Locate the cell with the specified text and output its (x, y) center coordinate. 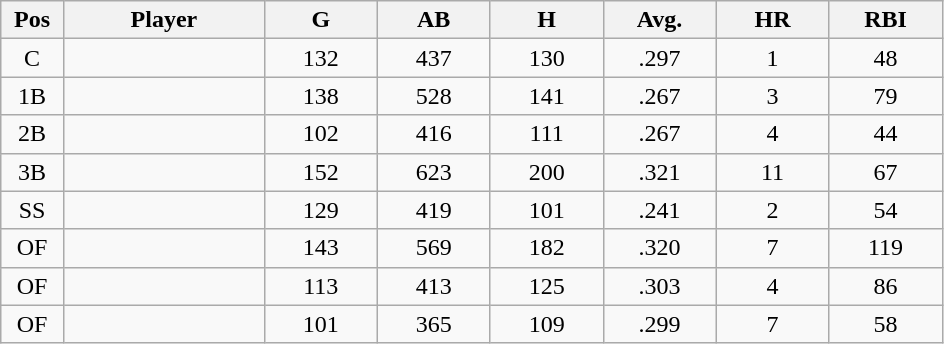
132 (320, 58)
79 (886, 96)
86 (886, 286)
152 (320, 172)
119 (886, 248)
RBI (886, 20)
143 (320, 248)
SS (32, 210)
54 (886, 210)
H (546, 20)
67 (886, 172)
102 (320, 134)
113 (320, 286)
125 (546, 286)
HR (772, 20)
1B (32, 96)
3B (32, 172)
11 (772, 172)
2B (32, 134)
AB (434, 20)
.299 (660, 324)
.297 (660, 58)
569 (434, 248)
129 (320, 210)
200 (546, 172)
Avg. (660, 20)
.321 (660, 172)
528 (434, 96)
623 (434, 172)
.320 (660, 248)
413 (434, 286)
C (32, 58)
Pos (32, 20)
44 (886, 134)
111 (546, 134)
Player (164, 20)
48 (886, 58)
437 (434, 58)
138 (320, 96)
141 (546, 96)
109 (546, 324)
G (320, 20)
365 (434, 324)
419 (434, 210)
130 (546, 58)
1 (772, 58)
58 (886, 324)
416 (434, 134)
3 (772, 96)
2 (772, 210)
.303 (660, 286)
182 (546, 248)
.241 (660, 210)
